Output the [x, y] coordinate of the center of the cell containing the given text.  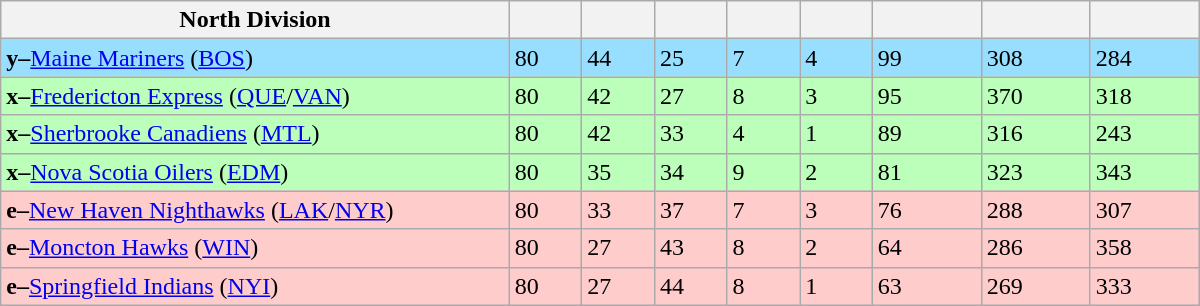
e–Springfield Indians (NYI) [255, 286]
64 [926, 248]
99 [926, 58]
318 [1144, 96]
x–Nova Scotia Oilers (EDM) [255, 172]
269 [1036, 286]
308 [1036, 58]
25 [690, 58]
323 [1036, 172]
35 [618, 172]
95 [926, 96]
9 [764, 172]
x–Fredericton Express (QUE/VAN) [255, 96]
76 [926, 210]
63 [926, 286]
89 [926, 134]
e–Moncton Hawks (WIN) [255, 248]
286 [1036, 248]
43 [690, 248]
e–New Haven Nighthawks (LAK/NYR) [255, 210]
307 [1144, 210]
y–Maine Mariners (BOS) [255, 58]
288 [1036, 210]
333 [1144, 286]
North Division [255, 20]
37 [690, 210]
343 [1144, 172]
316 [1036, 134]
284 [1144, 58]
34 [690, 172]
243 [1144, 134]
370 [1036, 96]
81 [926, 172]
x–Sherbrooke Canadiens (MTL) [255, 134]
358 [1144, 248]
